From the cell containing the given text, extract its center point as [x, y] coordinate. 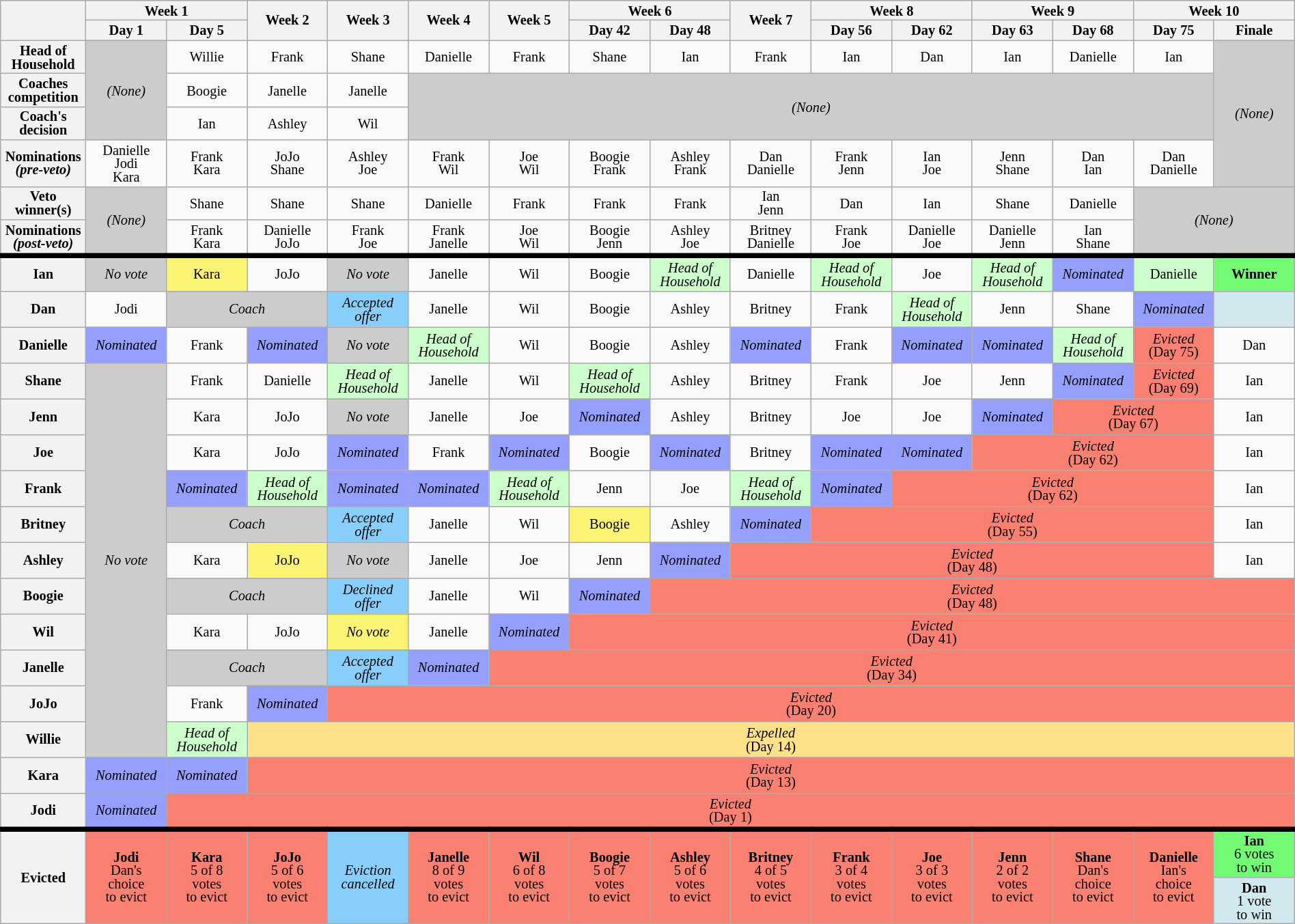
Day 48 [690, 30]
Evicted(Day 34) [892, 667]
Day 63 [1012, 30]
Day 1 [126, 30]
IanShane [1093, 237]
Wil6 of 8votesto evict [529, 876]
Head of Household [449, 344]
Ashley5 of 6votesto evict [690, 876]
Day 75 [1173, 30]
Week 2 [288, 20]
Kara5 of 8votesto evict [207, 876]
DanielleJodiKara [126, 163]
Week 7 [770, 20]
Winner [1254, 272]
Day 62 [932, 30]
FrankWil [449, 163]
Joe3 of 3votesto evict [932, 876]
Evictioncancelled [368, 876]
DanielleJoJo [288, 237]
IanJenn [770, 204]
AshleyFrank [690, 163]
Day 68 [1093, 30]
JoJo5 of 6votesto evict [288, 876]
Jenn2 of 2votesto evict [1012, 876]
Week 1 [167, 10]
Ian6 votesto win [1254, 852]
BritneyDanielle [770, 237]
Declinedoffer [368, 596]
JennShane [1012, 163]
FrankJanelle [449, 237]
Day 56 [851, 30]
ShaneDan'schoiceto evict [1093, 876]
Day 5 [207, 30]
Evicted(Day 20) [811, 703]
JoJoShane [288, 163]
Week 3 [368, 20]
DanielleJenn [1012, 237]
Expelled(Day 14) [771, 739]
Evicted(Day 75) [1173, 344]
FrankJenn [851, 163]
Dan1 voteto win [1254, 900]
DanielleIan'schoiceto evict [1173, 876]
JodiDan'schoiceto evict [126, 876]
Nominations(pre-veto) [44, 163]
Finale [1254, 30]
Evicted(Day 41) [932, 631]
Evicted(Day 67) [1133, 416]
DanIan [1093, 163]
Day 42 [610, 30]
Evicted(Day 69) [1173, 380]
Evicted [44, 876]
Veto winner(s) [44, 204]
Week 9 [1053, 10]
Week 10 [1214, 10]
Nominations(post-veto) [44, 237]
IanJoe [932, 163]
Week 6 [650, 10]
Week 4 [449, 20]
Boogie5 of 7votesto evict [610, 876]
Evicted(Day 13) [771, 774]
Evicted(Day 55) [1012, 524]
Britney4 of 5votesto evict [770, 876]
DanielleJoe [932, 237]
Week 5 [529, 20]
BoogieJenn [610, 237]
Week 8 [891, 10]
BoogieFrank [610, 163]
Frank3 of 4votesto evict [851, 876]
Janelle8 of 9votesto evict [449, 876]
Evicted(Day 1) [731, 811]
Coachescompetition [44, 90]
Coach'sdecision [44, 123]
